For the text-containing cell, return its midpoint in (X, Y) coordinate format. 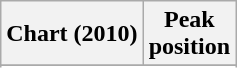
Peakposition (189, 34)
Chart (2010) (72, 34)
